Scan for the cell matching the given text and deliver its (x, y) coordinate at center. 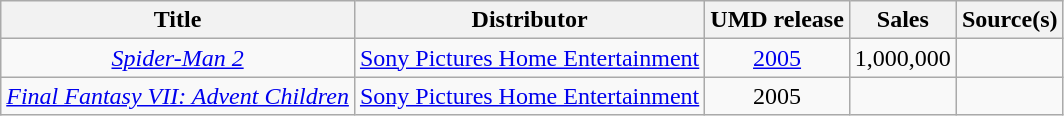
Spider-Man 2 (178, 58)
Source(s) (1010, 20)
Distributor (529, 20)
1,000,000 (902, 58)
Final Fantasy VII: Advent Children (178, 96)
Title (178, 20)
UMD release (778, 20)
Sales (902, 20)
